Extract the [x, y] coordinate from the center of the cell holding the provided text.  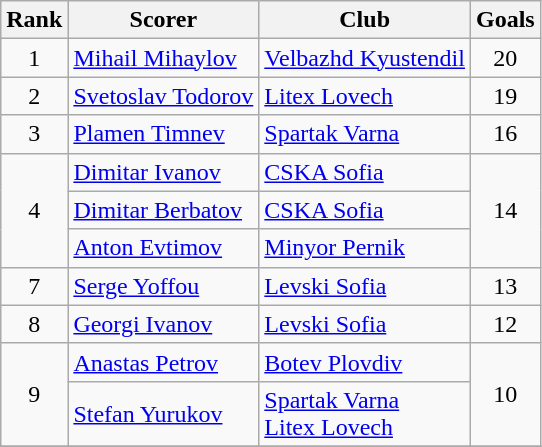
Dimitar Berbatov [164, 210]
20 [505, 58]
9 [34, 394]
Rank [34, 20]
Plamen Timnev [164, 134]
13 [505, 286]
Velbazhd Kyustendil [365, 58]
Svetoslav Todorov [164, 96]
Goals [505, 20]
Dimitar Ivanov [164, 172]
Minyor Pernik [365, 248]
Anastas Petrov [164, 362]
1 [34, 58]
14 [505, 210]
Botev Plovdiv [365, 362]
10 [505, 394]
7 [34, 286]
Scorer [164, 20]
2 [34, 96]
Spartak VarnaLitex Lovech [365, 414]
16 [505, 134]
12 [505, 324]
19 [505, 96]
Stefan Yurukov [164, 414]
Litex Lovech [365, 96]
Georgi Ivanov [164, 324]
Mihail Mihaylov [164, 58]
3 [34, 134]
Anton Evtimov [164, 248]
8 [34, 324]
Serge Yoffou [164, 286]
Club [365, 20]
4 [34, 210]
Spartak Varna [365, 134]
